Capture the cell that displays the provided text and extract its [x, y] central coordinate. 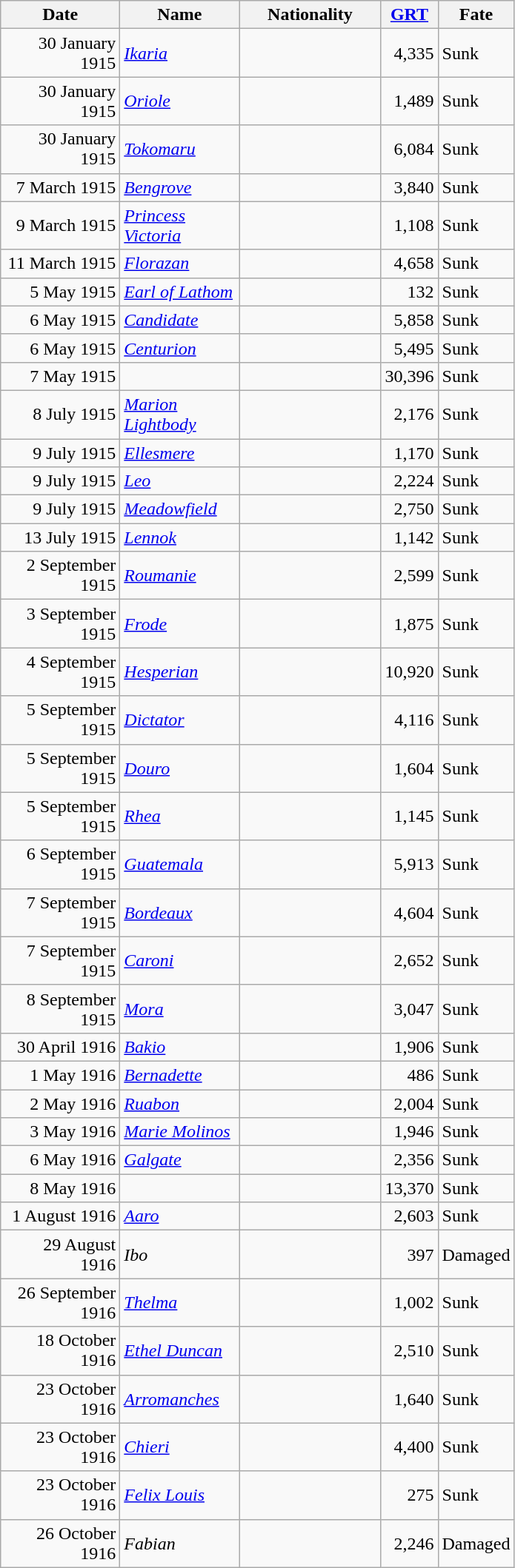
Meadowfield [179, 509]
275 [409, 1495]
Marie Molinos [179, 1132]
Aaro [179, 1216]
Mora [179, 1008]
Bernadette [179, 1075]
Arromanches [179, 1399]
10,920 [409, 672]
3 September 1915 [61, 623]
Date [61, 15]
Ruabon [179, 1104]
Caroni [179, 961]
Centurion [179, 348]
30 April 1916 [61, 1047]
2 September 1915 [61, 576]
2,224 [409, 481]
26 October 1916 [61, 1543]
Ethel Duncan [179, 1350]
2,510 [409, 1350]
8 May 1916 [61, 1188]
5,495 [409, 348]
6,084 [409, 150]
1 May 1916 [61, 1075]
Bordeaux [179, 912]
1,906 [409, 1047]
2,176 [409, 415]
7 March 1915 [61, 187]
4,658 [409, 264]
29 August 1916 [61, 1254]
Guatemala [179, 865]
3 May 1916 [61, 1132]
5,858 [409, 320]
GRT [409, 15]
Name [179, 15]
Felix Louis [179, 1495]
8 September 1915 [61, 1008]
Marion Lightbody [179, 415]
Candidate [179, 320]
26 September 1916 [61, 1303]
4,400 [409, 1447]
3,840 [409, 187]
1,604 [409, 768]
7 May 1915 [61, 376]
4 September 1915 [61, 672]
1,489 [409, 101]
2,004 [409, 1104]
397 [409, 1254]
Fate [476, 15]
Nationality [310, 15]
1,640 [409, 1399]
Thelma [179, 1303]
Dictator [179, 720]
2,603 [409, 1216]
11 March 1915 [61, 264]
4,335 [409, 53]
9 March 1915 [61, 225]
8 July 1915 [61, 415]
Fabian [179, 1543]
Ibo [179, 1254]
2,652 [409, 961]
Earl of Lathom [179, 292]
5,913 [409, 865]
1,142 [409, 537]
Roumanie [179, 576]
2,356 [409, 1160]
Oriole [179, 101]
Bakio [179, 1047]
2,599 [409, 576]
Galgate [179, 1160]
486 [409, 1075]
1,108 [409, 225]
2,246 [409, 1543]
4,604 [409, 912]
1,875 [409, 623]
1,002 [409, 1303]
Douro [179, 768]
13 July 1915 [61, 537]
4,116 [409, 720]
18 October 1916 [61, 1350]
Leo [179, 481]
Princess Victoria [179, 225]
Rhea [179, 816]
Ikaria [179, 53]
Tokomaru [179, 150]
132 [409, 292]
6 September 1915 [61, 865]
Hesperian [179, 672]
Chieri [179, 1447]
30,396 [409, 376]
Frode [179, 623]
Ellesmere [179, 452]
6 May 1916 [61, 1160]
13,370 [409, 1188]
3,047 [409, 1008]
2 May 1916 [61, 1104]
1,170 [409, 452]
1,145 [409, 816]
Florazan [179, 264]
1 August 1916 [61, 1216]
Bengrove [179, 187]
5 May 1915 [61, 292]
2,750 [409, 509]
Lennok [179, 537]
1,946 [409, 1132]
